Return (X, Y) of the center of cell containing provided text 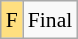
Final (50, 20)
F (12, 20)
